Locate the cell with the specified text and output its [x, y] center coordinate. 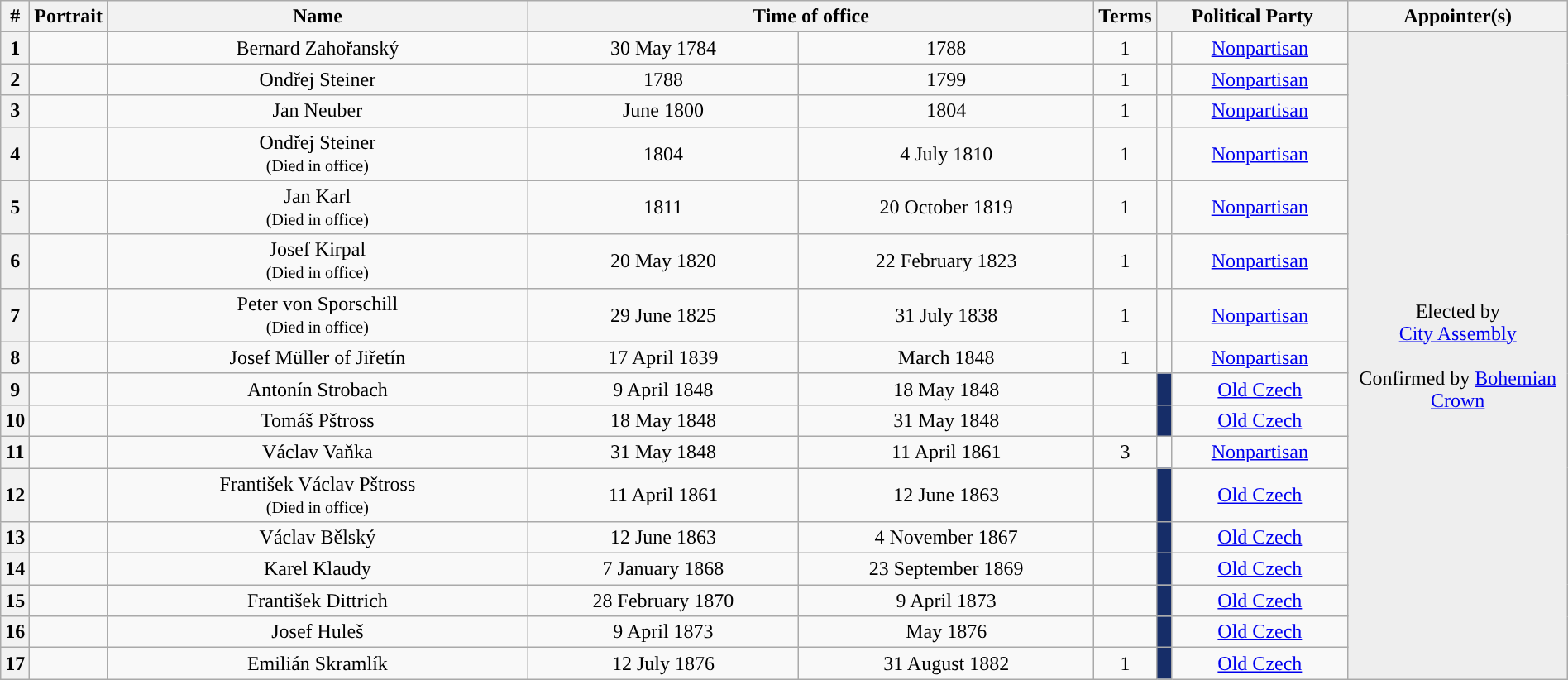
Terms [1126, 17]
Ondřej Steiner(Died in office) [318, 154]
12 [15, 495]
4 [15, 154]
Political Party [1252, 17]
7 [15, 314]
10 [15, 420]
11 [15, 452]
12 July 1876 [663, 663]
13 [15, 538]
Name [318, 17]
9 April 1848 [663, 389]
Appointer(s) [1457, 17]
16 [15, 632]
17 April 1839 [663, 357]
28 February 1870 [663, 601]
6 [15, 261]
14 [15, 569]
March 1848 [946, 357]
Karel Klaudy [318, 569]
Josef Kirpal(Died in office) [318, 261]
20 October 1819 [946, 207]
4 November 1867 [946, 538]
20 May 1820 [663, 261]
2 [15, 79]
22 February 1823 [946, 261]
5 [15, 207]
Josef Müller of Jiřetín [318, 357]
Elected byCity AssemblyConfirmed by Bohemian Crown [1457, 356]
Peter von Sporschill(Died in office) [318, 314]
Emilián Skramlík [318, 663]
Ondřej Steiner [318, 79]
May 1876 [946, 632]
30 May 1784 [663, 48]
Václav Bělský [318, 538]
31 August 1882 [946, 663]
31 July 1838 [946, 314]
June 1800 [663, 111]
4 July 1810 [946, 154]
9 [15, 389]
Tomáš Pštross [318, 420]
Josef Huleš [318, 632]
Jan Neuber [318, 111]
Antonín Strobach [318, 389]
Portrait [69, 17]
František Dittrich [318, 601]
František Václav Pštross(Died in office) [318, 495]
1799 [946, 79]
15 [15, 601]
8 [15, 357]
Bernard Zahořanský [318, 48]
7 January 1868 [663, 569]
Time of office [810, 17]
Václav Vaňka [318, 452]
29 June 1825 [663, 314]
1811 [663, 207]
17 [15, 663]
# [15, 17]
23 September 1869 [946, 569]
Jan Karl(Died in office) [318, 207]
